Locate the cell with the specified text and output its (x, y) center coordinate. 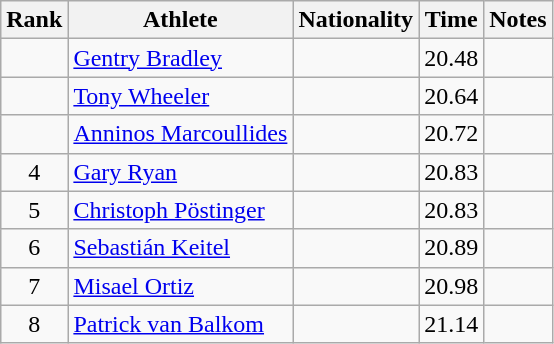
21.14 (452, 324)
7 (34, 286)
Patrick van Balkom (180, 324)
Rank (34, 20)
6 (34, 248)
Tony Wheeler (180, 96)
20.48 (452, 58)
20.89 (452, 248)
Gentry Bradley (180, 58)
Misael Ortiz (180, 286)
20.64 (452, 96)
Anninos Marcoullides (180, 134)
4 (34, 172)
Christoph Pöstinger (180, 210)
20.72 (452, 134)
8 (34, 324)
Gary Ryan (180, 172)
Athlete (180, 20)
Notes (518, 20)
Sebastián Keitel (180, 248)
20.98 (452, 286)
5 (34, 210)
Time (452, 20)
Nationality (356, 20)
